Pinpoint the cell where the given text exists, returning its [x, y] midpoint coordinate. 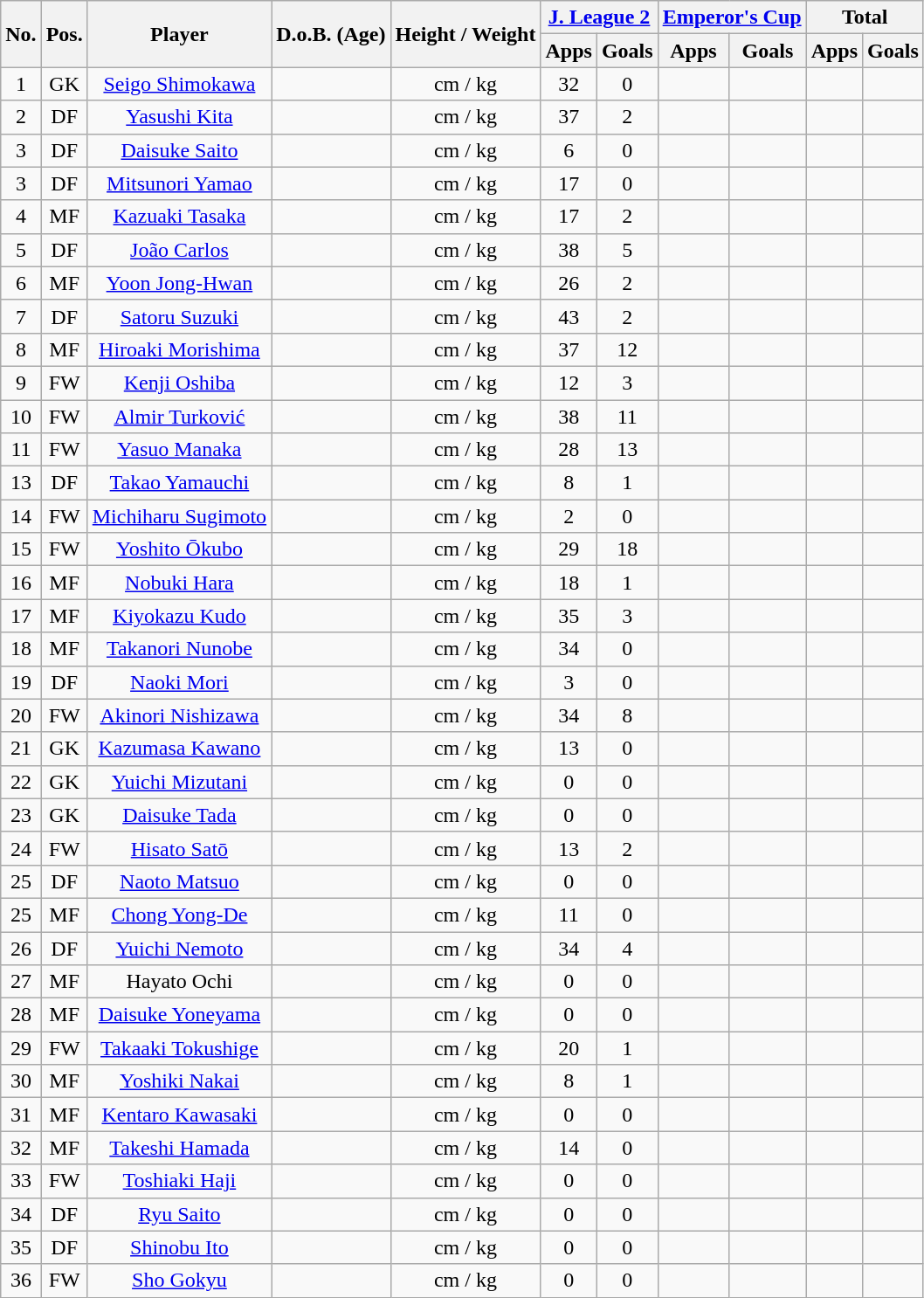
Sho Gokyu [179, 1281]
Naoto Matsuo [179, 881]
Satoru Suzuki [179, 316]
Daisuke Tada [179, 815]
Hiroaki Morishima [179, 349]
Chong Yong-De [179, 915]
Yoon Jong-Hwan [179, 283]
Kentaro Kawasaki [179, 1115]
Ryu Saito [179, 1214]
9 [21, 383]
Kenji Oshiba [179, 383]
23 [21, 815]
D.o.B. (Age) [331, 34]
22 [21, 782]
Yasuo Manaka [179, 450]
Shinobu Ito [179, 1247]
Toshiaki Haji [179, 1181]
10 [21, 417]
Naoki Mori [179, 682]
Takanori Nunobe [179, 649]
João Carlos [179, 250]
Yuichi Nemoto [179, 948]
Seigo Shimokawa [179, 84]
No. [21, 34]
Kazuaki Tasaka [179, 217]
Hayato Ochi [179, 982]
Height / Weight [465, 34]
Yuichi Mizutani [179, 782]
Almir Turković [179, 417]
Daisuke Saito [179, 150]
15 [21, 549]
33 [21, 1181]
Nobuki Hara [179, 583]
Hisato Satō [179, 848]
7 [21, 316]
Daisuke Yoneyama [179, 1015]
Takao Yamauchi [179, 483]
24 [21, 848]
Kazumasa Kawano [179, 749]
J. League 2 [599, 17]
21 [21, 749]
Yasushi Kita [179, 117]
16 [21, 583]
Akinori Nishizawa [179, 715]
36 [21, 1281]
30 [21, 1081]
Takaaki Tokushige [179, 1048]
Takeshi Hamada [179, 1148]
Yoshiki Nakai [179, 1081]
Mitsunori Yamao [179, 183]
Yoshito Ōkubo [179, 549]
Pos. [65, 34]
Player [179, 34]
31 [21, 1115]
27 [21, 982]
43 [569, 316]
19 [21, 682]
Total [865, 17]
Emperor's Cup [732, 17]
Michiharu Sugimoto [179, 516]
Kiyokazu Kudo [179, 616]
